Scan for the cell matching the given text and deliver its [x, y] coordinate at center. 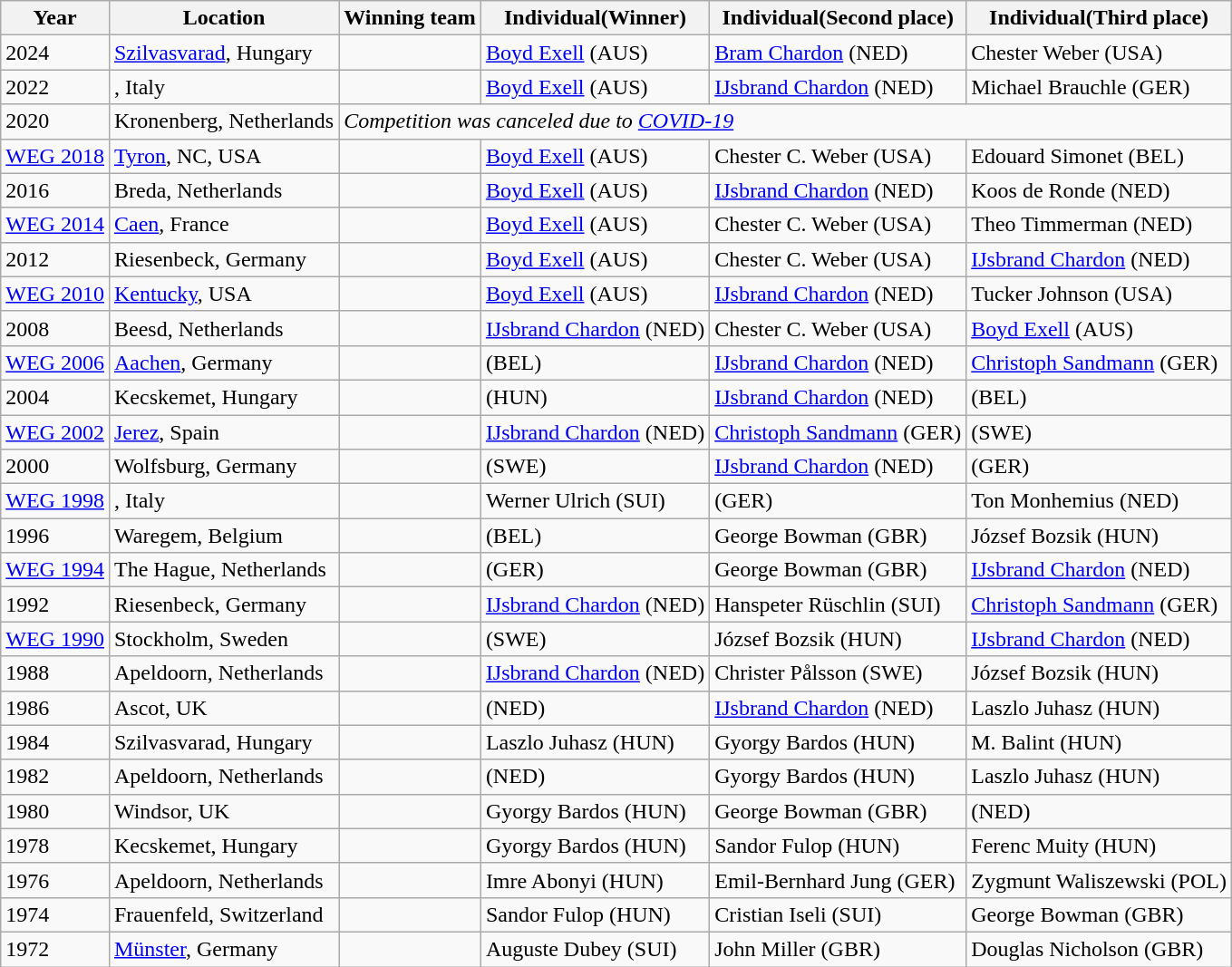
WEG 2014 [55, 225]
Edouard Simonet (BEL) [1099, 156]
2022 [55, 87]
Wolfsburg, Germany [223, 467]
Waregem, Belgium [223, 536]
1972 [55, 949]
Theo Timmerman (NED) [1099, 225]
Frauenfeld, Switzerland [223, 914]
Emil-Bernhard Jung (GER) [838, 880]
1978 [55, 846]
Individual(Second place) [838, 18]
Stockholm, Sweden [223, 639]
(HUN) [595, 397]
Individual(Winner) [595, 18]
Jerez, Spain [223, 432]
WEG 1994 [55, 570]
2012 [55, 259]
Imre Abonyi (HUN) [595, 880]
Auguste Dubey (SUI) [595, 949]
Competition was canceled due to COVID-19 [785, 121]
Caen, France [223, 225]
2000 [55, 467]
Tyron, NC, USA [223, 156]
Kronenberg, Netherlands [223, 121]
2020 [55, 121]
WEG 1990 [55, 639]
Tucker Johnson (USA) [1099, 294]
1974 [55, 914]
2008 [55, 328]
1988 [55, 673]
Location [223, 18]
Kentucky, USA [223, 294]
WEG 2018 [55, 156]
Breda, Netherlands [223, 190]
M. Balint (HUN) [1099, 742]
WEG 1998 [55, 501]
Ferenc Muity (HUN) [1099, 846]
Windsor, UK [223, 811]
Cristian Iseli (SUI) [838, 914]
2024 [55, 53]
Michael Brauchle (GER) [1099, 87]
Werner Ulrich (SUI) [595, 501]
Winning team [410, 18]
2004 [55, 397]
WEG 2010 [55, 294]
The Hague, Netherlands [223, 570]
2016 [55, 190]
Münster, Germany [223, 949]
1984 [55, 742]
Koos de Ronde (NED) [1099, 190]
Aachen, Germany [223, 363]
Ascot, UK [223, 708]
1992 [55, 604]
Beesd, Netherlands [223, 328]
Zygmunt Waliszewski (POL) [1099, 880]
Ton Monhemius (NED) [1099, 501]
Chester Weber (USA) [1099, 53]
1976 [55, 880]
Year [55, 18]
Hanspeter Rüschlin (SUI) [838, 604]
WEG 2006 [55, 363]
1986 [55, 708]
Douglas Nicholson (GBR) [1099, 949]
Christer Pålsson (SWE) [838, 673]
1996 [55, 536]
1982 [55, 777]
1980 [55, 811]
John Miller (GBR) [838, 949]
Bram Chardon (NED) [838, 53]
Individual(Third place) [1099, 18]
WEG 2002 [55, 432]
